From the cell containing the given text, extract its center point as [X, Y] coordinate. 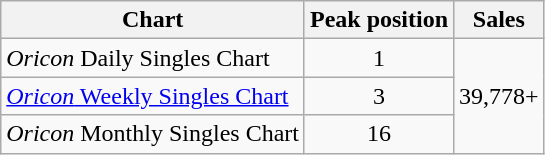
3 [378, 96]
Sales [500, 20]
Peak position [378, 20]
39,778+ [500, 96]
Chart [153, 20]
1 [378, 58]
Oricon Monthly Singles Chart [153, 134]
Oricon Weekly Singles Chart [153, 96]
16 [378, 134]
Oricon Daily Singles Chart [153, 58]
